Scan for the cell matching the given text and deliver its [x, y] coordinate at center. 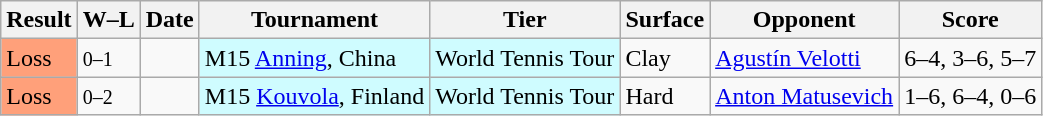
Anton Matusevich [804, 96]
Score [970, 20]
Opponent [804, 20]
Agustín Velotti [804, 58]
6–4, 3–6, 5–7 [970, 58]
Tournament [314, 20]
M15 Kouvola, Finland [314, 96]
W–L [108, 20]
0–2 [108, 96]
Tier [525, 20]
Clay [665, 58]
Hard [665, 96]
0–1 [108, 58]
Result [39, 20]
1–6, 6–4, 0–6 [970, 96]
M15 Anning, China [314, 58]
Date [170, 20]
Surface [665, 20]
